Return [x, y] of the center of cell containing provided text 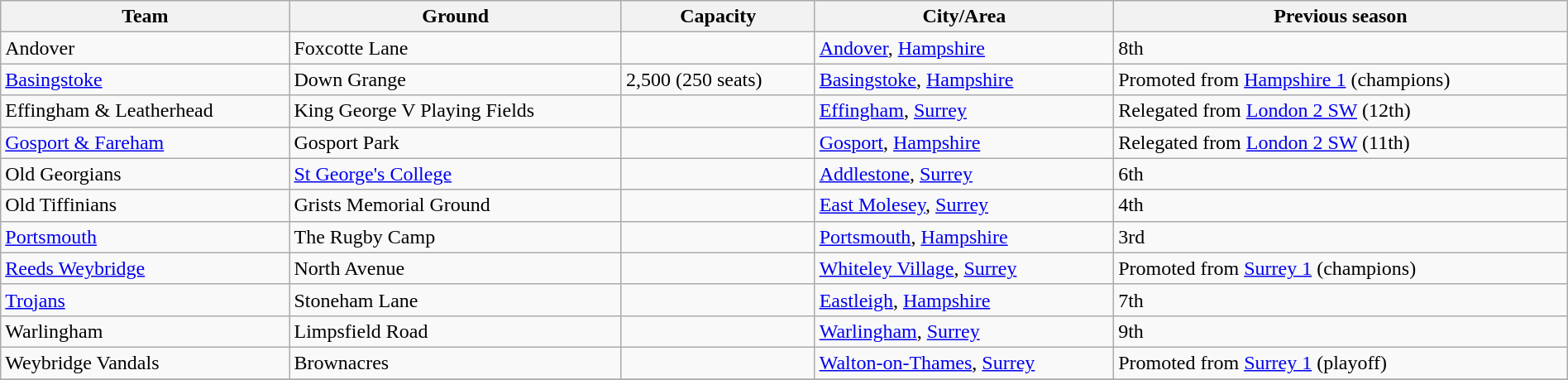
Basingstoke, Hampshire [964, 79]
7th [1341, 300]
3rd [1341, 237]
Whiteley Village, Surrey [964, 268]
Relegated from London 2 SW (12th) [1341, 111]
North Avenue [455, 268]
City/Area [964, 17]
Ground [455, 17]
Warlingham, Surrey [964, 331]
Effingham, Surrey [964, 111]
Down Grange [455, 79]
Promoted from Surrey 1 (champions) [1341, 268]
Gosport & Fareham [146, 142]
Brownacres [455, 363]
Gosport Park [455, 142]
Stoneham Lane [455, 300]
Reeds Weybridge [146, 268]
Eastleigh, Hampshire [964, 300]
Basingstoke [146, 79]
Promoted from Surrey 1 (playoff) [1341, 363]
Portsmouth [146, 237]
Team [146, 17]
Promoted from Hampshire 1 (champions) [1341, 79]
Walton-on-Thames, Surrey [964, 363]
Relegated from London 2 SW (11th) [1341, 142]
Addlestone, Surrey [964, 174]
4th [1341, 205]
Capacity [718, 17]
Gosport, Hampshire [964, 142]
6th [1341, 174]
2,500 (250 seats) [718, 79]
Grists Memorial Ground [455, 205]
Foxcotte Lane [455, 48]
Trojans [146, 300]
Limpsfield Road [455, 331]
Weybridge Vandals [146, 363]
Effingham & Leatherhead [146, 111]
The Rugby Camp [455, 237]
8th [1341, 48]
Old Georgians [146, 174]
9th [1341, 331]
Andover, Hampshire [964, 48]
East Molesey, Surrey [964, 205]
Warlingham [146, 331]
Andover [146, 48]
King George V Playing Fields [455, 111]
Previous season [1341, 17]
Old Tiffinians [146, 205]
Portsmouth, Hampshire [964, 237]
St George's College [455, 174]
